Detect which cell encompasses the target text, then output its (X, Y) center coordinate. 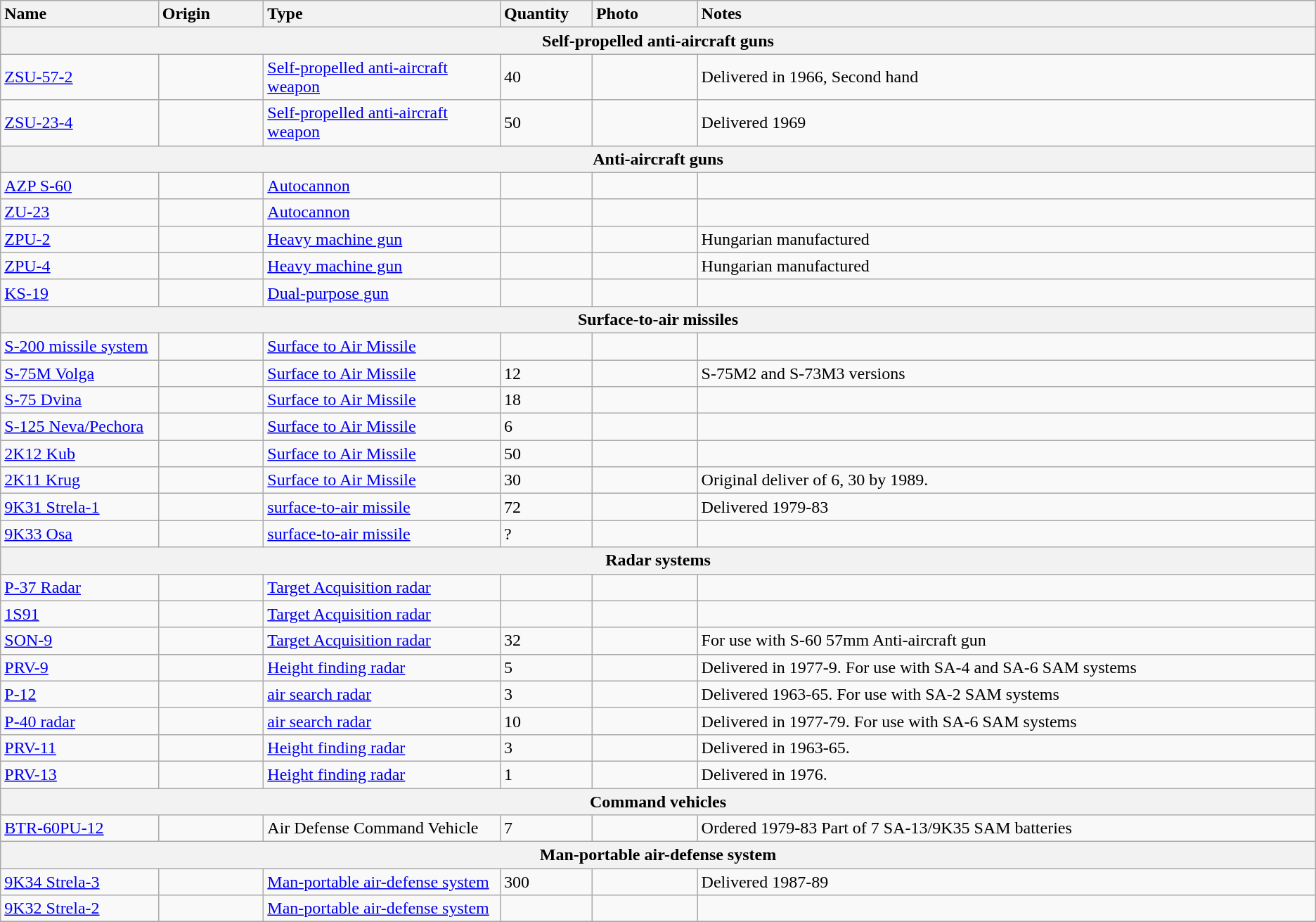
300 (546, 882)
BTR-60PU-12 (79, 828)
Quantity (546, 14)
Surface-to-air missiles (658, 319)
PRV-9 (79, 667)
Delivered in 1976. (1007, 774)
P-12 (79, 694)
Type (382, 14)
1S91 (79, 614)
ZPU-2 (79, 239)
AZP S-60 (79, 186)
P-40 radar (79, 721)
Air Defense Command Vehicle (382, 828)
Photo (645, 14)
5 (546, 667)
6 (546, 427)
For use with S-60 57mm Anti-aircraft gun (1007, 641)
72 (546, 507)
SON-9 (79, 641)
KS-19 (79, 293)
Command vehicles (658, 801)
Delivered 1987-89 (1007, 882)
Delivered in 1977-79. For use with SA-6 SAM systems (1007, 721)
9K34 Strela-3 (79, 882)
ZU-23 (79, 212)
Original deliver of 6, 30 by 1989. (1007, 480)
Name (79, 14)
S-125 Neva/Pechora (79, 427)
Delivered in 1966, Second hand (1007, 77)
2K12 Kub (79, 454)
Radar systems (658, 561)
1 (546, 774)
40 (546, 77)
Anti-aircraft guns (658, 159)
Delivered 1963-65. For use with SA-2 SAM systems (1007, 694)
9K32 Strela-2 (79, 909)
Delivered 1979-83 (1007, 507)
Ordered 1979-83 Part of 7 SA-13/9K35 SAM batteries (1007, 828)
30 (546, 480)
PRV-13 (79, 774)
PRV-11 (79, 748)
? (546, 534)
S-75 Dvina (79, 400)
ZPU-4 (79, 266)
9K33 Osa (79, 534)
9K31 Strela-1 (79, 507)
S-75M2 and S-73M3 versions (1007, 373)
2K11 Krug (79, 480)
S-200 missile system (79, 346)
Dual-purpose gun (382, 293)
32 (546, 641)
Notes (1007, 14)
ZSU-57-2 (79, 77)
Origin (211, 14)
10 (546, 721)
Self-propelled anti-aircraft guns (658, 41)
S-75M Volga (79, 373)
18 (546, 400)
P-37 Radar (79, 587)
7 (546, 828)
Delivered in 1963-65. (1007, 748)
Delivered in 1977-9. For use with SA-4 and SA-6 SAM systems (1007, 667)
Delivered 1969 (1007, 122)
12 (546, 373)
ZSU-23-4 (79, 122)
